Extract the (X, Y) coordinate from the center of the cell holding the provided text.  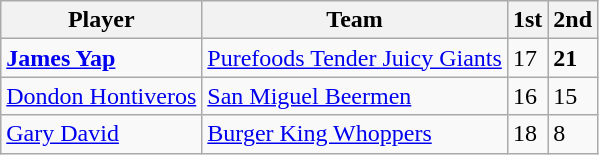
21 (573, 58)
2nd (573, 20)
Gary David (102, 134)
James Yap (102, 58)
18 (527, 134)
8 (573, 134)
Team (355, 20)
16 (527, 96)
San Miguel Beermen (355, 96)
Dondon Hontiveros (102, 96)
Purefoods Tender Juicy Giants (355, 58)
Player (102, 20)
1st (527, 20)
15 (573, 96)
Burger King Whoppers (355, 134)
17 (527, 58)
